Identify which cell holds the provided text, then report its [X, Y] central coordinate. 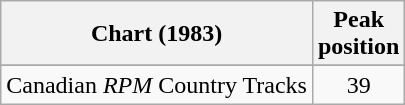
Canadian RPM Country Tracks [157, 85]
Chart (1983) [157, 34]
39 [358, 85]
Peakposition [358, 34]
